Find where the given text appears and provide that cell's center as (X, Y) coordinate. 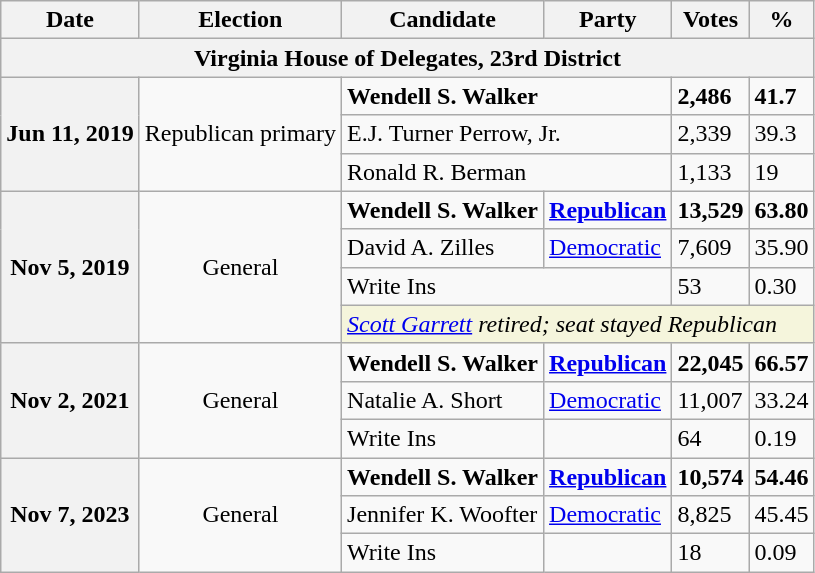
66.57 (782, 362)
Natalie A. Short (443, 400)
Ronald R. Berman (507, 172)
0.19 (782, 438)
Nov 5, 2019 (70, 267)
Votes (710, 20)
Nov 2, 2021 (70, 400)
18 (710, 553)
David A. Zilles (443, 248)
41.7 (782, 96)
0.30 (782, 286)
1,133 (710, 172)
Scott Garrett retired; seat stayed Republican (578, 324)
% (782, 20)
Virginia House of Delegates, 23rd District (408, 58)
2,339 (710, 134)
Republican primary (240, 134)
E.J. Turner Perrow, Jr. (507, 134)
63.80 (782, 210)
Date (70, 20)
Jun 11, 2019 (70, 134)
35.90 (782, 248)
45.45 (782, 515)
22,045 (710, 362)
64 (710, 438)
8,825 (710, 515)
53 (710, 286)
Nov 7, 2023 (70, 515)
19 (782, 172)
Party (608, 20)
33.24 (782, 400)
10,574 (710, 477)
7,609 (710, 248)
Jennifer K. Woofter (443, 515)
39.3 (782, 134)
Candidate (443, 20)
54.46 (782, 477)
0.09 (782, 553)
2,486 (710, 96)
13,529 (710, 210)
Election (240, 20)
11,007 (710, 400)
